Find where the given text appears and provide that cell's center as [X, Y] coordinate. 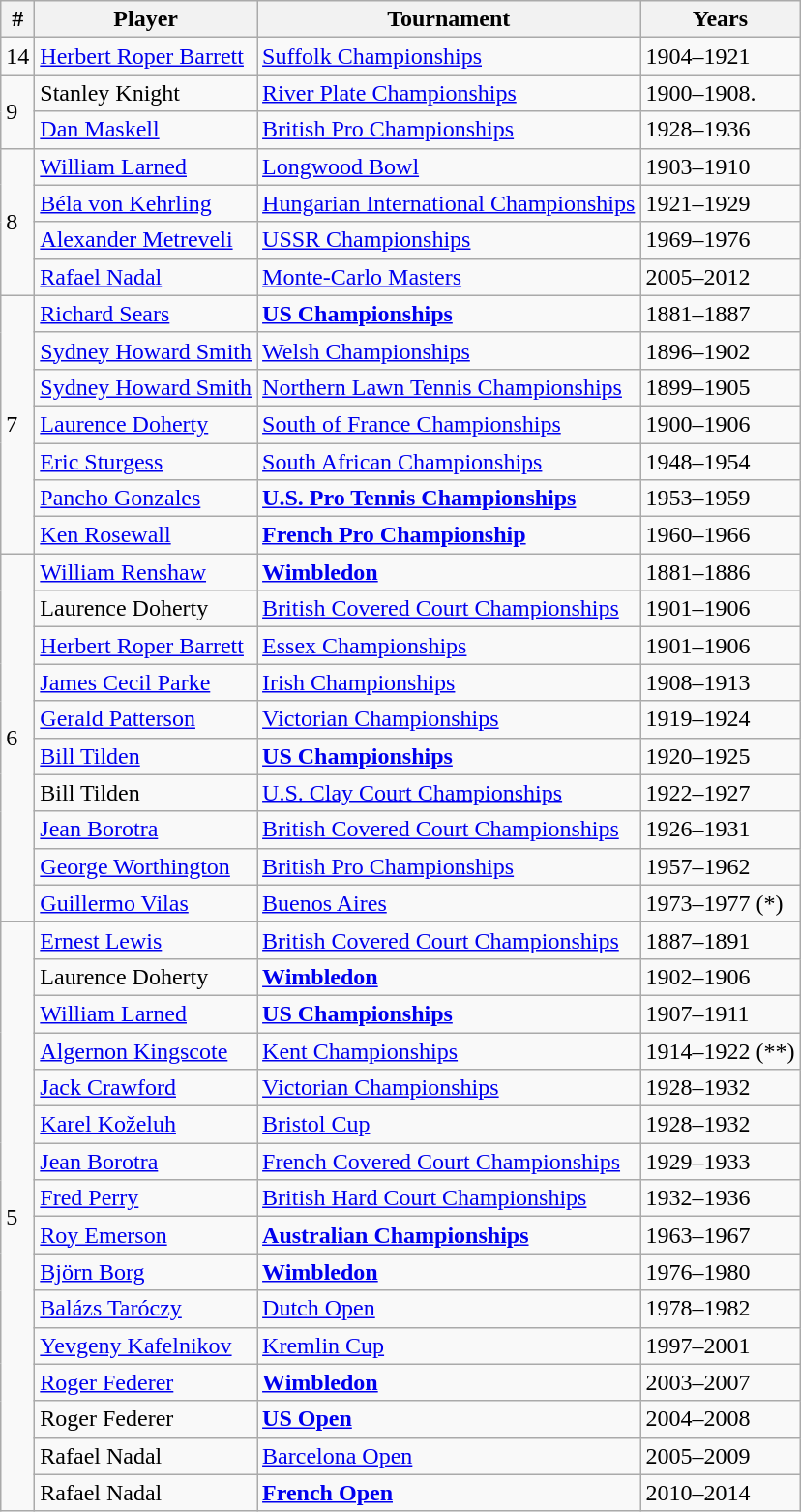
Balázs Taróczy [146, 1309]
Buenos Aires [449, 903]
1969–1976 [720, 240]
Björn Borg [146, 1272]
Alexander Metreveli [146, 240]
US Open [449, 1419]
5 [17, 1216]
1920–1925 [720, 756]
1932–1936 [720, 1198]
River Plate Championships [449, 93]
1957–1962 [720, 866]
Barcelona Open [449, 1456]
1881–1886 [720, 572]
Essex Championships [449, 646]
Roy Emerson [146, 1235]
1997–2001 [720, 1346]
2010–2014 [720, 1493]
7 [17, 424]
French Open [449, 1493]
Welsh Championships [449, 350]
Dan Maskell [146, 130]
2005–2012 [720, 277]
2005–2009 [720, 1456]
Northern Lawn Tennis Championships [449, 387]
Ernest Lewis [146, 940]
Kent Championships [449, 1050]
6 [17, 738]
Dutch Open [449, 1309]
French Pro Championship [449, 535]
Ken Rosewall [146, 535]
1899–1905 [720, 387]
1948–1954 [720, 462]
Monte-Carlo Masters [449, 277]
2004–2008 [720, 1419]
1881–1887 [720, 314]
William Renshaw [146, 572]
Bristol Cup [449, 1125]
1973–1977 (*) [720, 903]
Stanley Knight [146, 93]
1963–1967 [720, 1235]
French Covered Court Championships [449, 1162]
1960–1966 [720, 535]
1919–1924 [720, 719]
Australian Championships [449, 1235]
USSR Championships [449, 240]
Hungarian International Championships [449, 203]
Kremlin Cup [449, 1346]
South African Championships [449, 462]
1896–1902 [720, 350]
9 [17, 111]
1978–1982 [720, 1309]
Béla von Kehrling [146, 203]
Jack Crawford [146, 1088]
1904–1921 [720, 56]
14 [17, 56]
Longwood Bowl [449, 166]
Yevgeny Kafelnikov [146, 1346]
1887–1891 [720, 940]
U.S. Clay Court Championships [449, 793]
1921–1929 [720, 203]
1929–1933 [720, 1162]
Gerald Patterson [146, 719]
1908–1913 [720, 682]
1907–1911 [720, 1013]
1953–1959 [720, 499]
1914–1922 (**) [720, 1050]
# [17, 19]
2003–2007 [720, 1382]
1900–1908. [720, 93]
George Worthington [146, 866]
1976–1980 [720, 1272]
Suffolk Championships [449, 56]
James Cecil Parke [146, 682]
British Hard Court Championships [449, 1198]
Algernon Kingscote [146, 1050]
1922–1927 [720, 793]
1928–1936 [720, 130]
1900–1906 [720, 424]
Player [146, 19]
Guillermo Vilas [146, 903]
1902–1906 [720, 977]
Tournament [449, 19]
Years [720, 19]
8 [17, 222]
1926–1931 [720, 830]
Richard Sears [146, 314]
Irish Championships [449, 682]
Fred Perry [146, 1198]
Karel Koželuh [146, 1125]
1903–1910 [720, 166]
Eric Sturgess [146, 462]
South of France Championships [449, 424]
U.S. Pro Tennis Championships [449, 499]
Pancho Gonzales [146, 499]
